From the cell containing the given text, extract its center point as [x, y] coordinate. 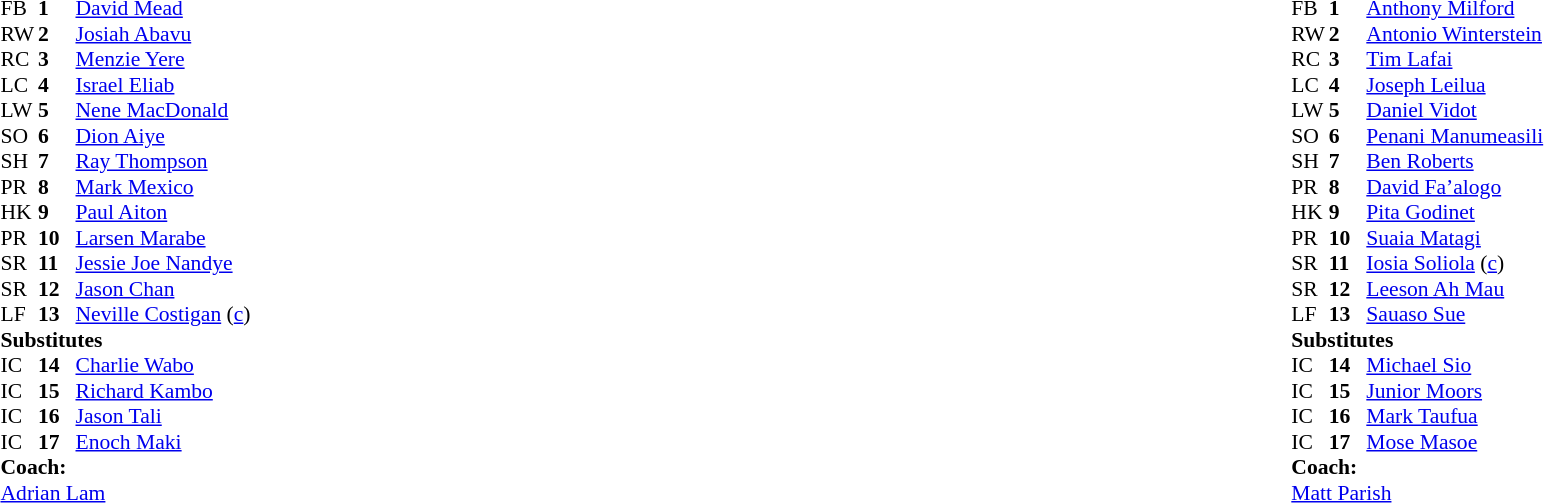
Jessie Joe Nandye [164, 263]
Josiah Abavu [164, 34]
Junior Moors [1454, 391]
Pita Godinet [1454, 213]
Mark Taufua [1454, 417]
Mark Mexico [164, 187]
Daniel Vidot [1454, 111]
Sauaso Sue [1454, 315]
Richard Kambo [164, 391]
Paul Aiton [164, 213]
Suaia Matagi [1454, 238]
Charlie Wabo [164, 365]
Leeson Ah Mau [1454, 289]
Jason Tali [164, 417]
Dion Aiye [164, 136]
Michael Sio [1454, 365]
Menzie Yere [164, 59]
Neville Costigan (c) [164, 315]
David Fa’alogo [1454, 187]
Ben Roberts [1454, 161]
Joseph Leilua [1454, 85]
Tim Lafai [1454, 59]
Larsen Marabe [164, 238]
Penani Manumeasili [1454, 136]
Nene MacDonald [164, 111]
Israel Eliab [164, 85]
Antonio Winterstein [1454, 34]
Jason Chan [164, 289]
Ray Thompson [164, 161]
Iosia Soliola (c) [1454, 263]
Mose Masoe [1454, 442]
Enoch Maki [164, 442]
